Capture the cell that displays the provided text and extract its (X, Y) central coordinate. 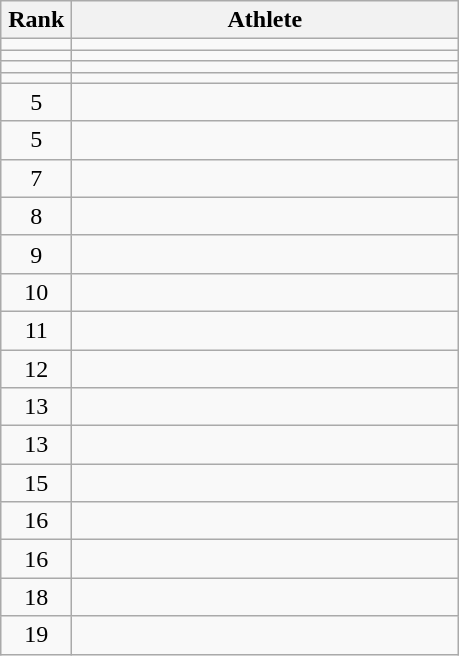
19 (36, 635)
8 (36, 216)
9 (36, 254)
12 (36, 369)
15 (36, 483)
10 (36, 292)
18 (36, 597)
Athlete (265, 20)
11 (36, 330)
Rank (36, 20)
7 (36, 178)
